Locate the cell with the specified text and output its (X, Y) center coordinate. 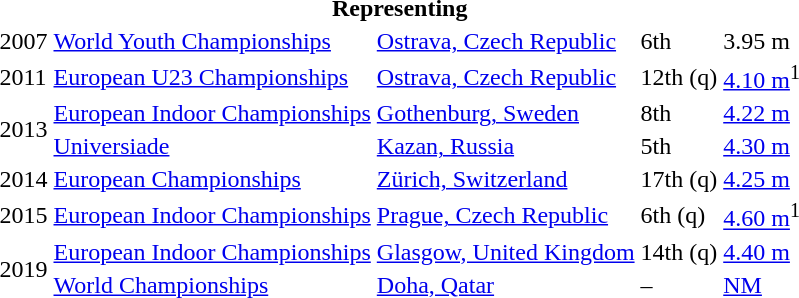
European U23 Championships (212, 77)
Zürich, Switzerland (506, 179)
Gothenburg, Sweden (506, 113)
European Championships (212, 179)
World Youth Championships (212, 41)
17th (q) (679, 179)
Prague, Czech Republic (506, 215)
12th (q) (679, 77)
5th (679, 146)
8th (679, 113)
6th (q) (679, 215)
6th (679, 41)
Universiade (212, 146)
Glasgow, United Kingdom (506, 252)
14th (q) (679, 252)
Kazan, Russia (506, 146)
